Extract the (X, Y) coordinate from the center of the cell holding the provided text.  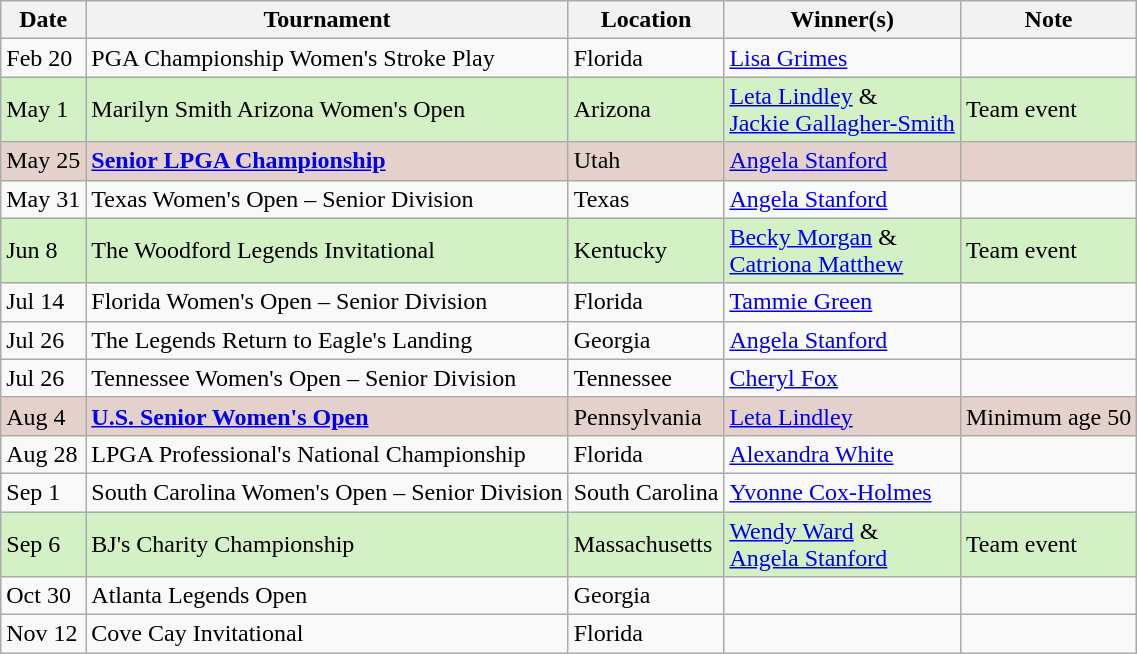
Texas Women's Open – Senior Division (327, 199)
Location (646, 20)
Cheryl Fox (842, 378)
South Carolina Women's Open – Senior Division (327, 492)
U.S. Senior Women's Open (327, 416)
Note (1048, 20)
Tammie Green (842, 302)
Sep 1 (44, 492)
Marilyn Smith Arizona Women's Open (327, 110)
Leta Lindley (842, 416)
Winner(s) (842, 20)
Pennsylvania (646, 416)
Cove Cay Invitational (327, 634)
Sep 6 (44, 544)
May 31 (44, 199)
Atlanta Legends Open (327, 596)
Nov 12 (44, 634)
Florida Women's Open – Senior Division (327, 302)
The Legends Return to Eagle's Landing (327, 340)
Tennessee (646, 378)
Becky Morgan & Catriona Matthew (842, 250)
May 1 (44, 110)
Lisa Grimes (842, 58)
Date (44, 20)
Arizona (646, 110)
South Carolina (646, 492)
Wendy Ward & Angela Stanford (842, 544)
Feb 20 (44, 58)
Aug 28 (44, 454)
Alexandra White (842, 454)
LPGA Professional's National Championship (327, 454)
The Woodford Legends Invitational (327, 250)
BJ's Charity Championship (327, 544)
PGA Championship Women's Stroke Play (327, 58)
Aug 4 (44, 416)
Oct 30 (44, 596)
Jul 14 (44, 302)
Massachusetts (646, 544)
May 25 (44, 161)
Texas (646, 199)
Leta Lindley & Jackie Gallagher-Smith (842, 110)
Kentucky (646, 250)
Yvonne Cox-Holmes (842, 492)
Tennessee Women's Open – Senior Division (327, 378)
Senior LPGA Championship (327, 161)
Tournament (327, 20)
Minimum age 50 (1048, 416)
Jun 8 (44, 250)
Utah (646, 161)
